Find where the given text appears and provide that cell's center as [X, Y] coordinate. 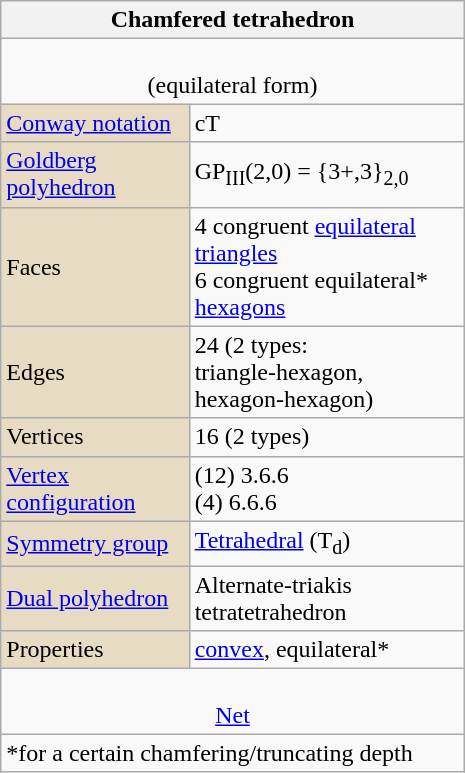
Chamfered tetrahedron [233, 20]
Alternate-triakis tetratetrahedron [326, 598]
Vertex configuration [95, 488]
Vertices [95, 437]
Properties [95, 650]
Dual polyhedron [95, 598]
Tetrahedral (Td) [326, 543]
Net [233, 702]
Conway notation [95, 123]
Symmetry group [95, 543]
GPIII(2,0) = {3+,3}2,0 [326, 174]
cT [326, 123]
24 (2 types:triangle-hexagon,hexagon-hexagon) [326, 372]
convex, equilateral* [326, 650]
(equilateral form) [233, 72]
Goldberg polyhedron [95, 174]
Faces [95, 266]
*for a certain chamfering/truncating depth [233, 753]
Edges [95, 372]
4 congruent equilateral triangles6 congruent equilateral* hexagons [326, 266]
16 (2 types) [326, 437]
(12) 3.6.6(4) 6.6.6 [326, 488]
